Scan for the cell matching the given text and deliver its (X, Y) coordinate at center. 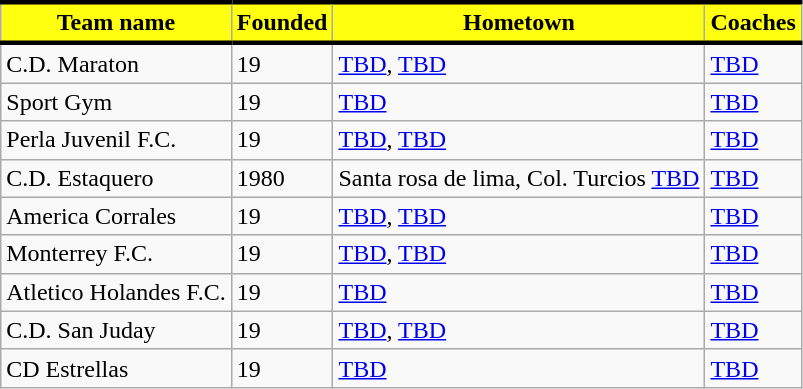
Atletico Holandes F.C. (116, 292)
C.D. Maraton (116, 63)
Coaches (753, 22)
Team name (116, 22)
Hometown (519, 22)
C.D. San Juday (116, 330)
Sport Gym (116, 102)
Monterrey F.C. (116, 254)
Santa rosa de lima, Col. Turcios TBD (519, 178)
Perla Juvenil F.C. (116, 140)
C.D. Estaquero (116, 178)
America Corrales (116, 216)
CD Estrellas (116, 368)
1980 (282, 178)
Founded (282, 22)
